Provide the (x, y) coordinate of the cell's center where the given text is located.  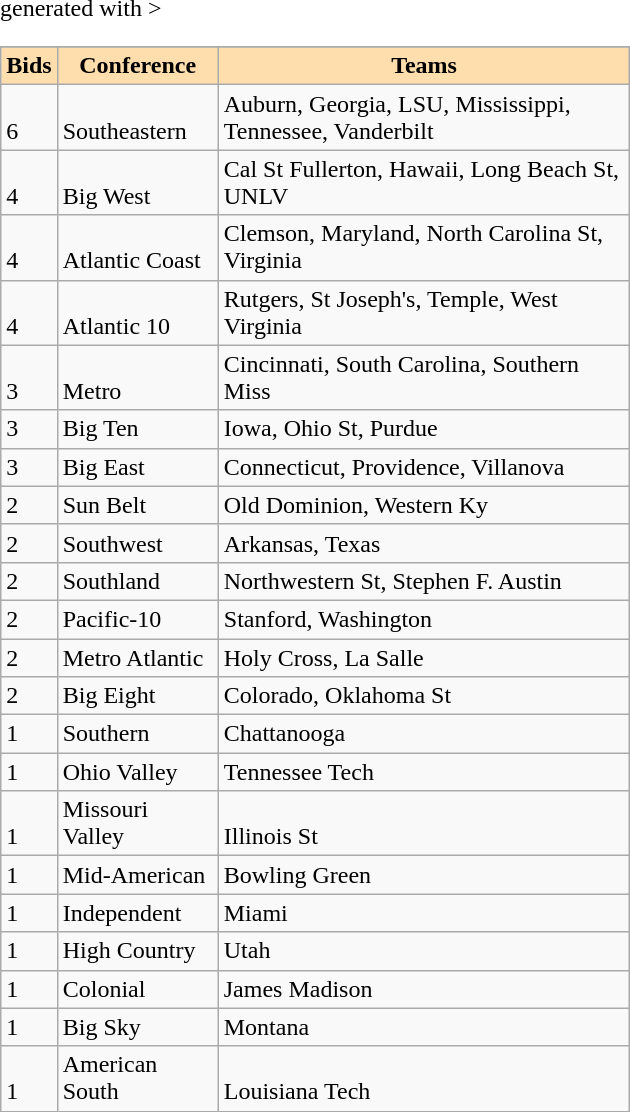
Auburn, Georgia, LSU, Mississippi, Tennessee, Vanderbilt (424, 118)
Metro (138, 378)
Teams (424, 66)
Utah (424, 951)
Metro Atlantic (138, 657)
Illinois St (424, 824)
Montana (424, 1027)
Conference (138, 66)
Old Dominion, Western Ky (424, 505)
Pacific-10 (138, 619)
Southwest (138, 543)
Independent (138, 913)
Ohio Valley (138, 772)
Southeastern (138, 118)
Southern (138, 734)
Cal St Fullerton, Hawaii, Long Beach St, UNLV (424, 182)
Atlantic 10 (138, 312)
Iowa, Ohio St, Purdue (424, 429)
Cincinnati, South Carolina, Southern Miss (424, 378)
Clemson, Maryland, North Carolina St, Virginia (424, 248)
Louisiana Tech (424, 1078)
Holy Cross, La Salle (424, 657)
James Madison (424, 989)
High Country (138, 951)
Connecticut, Providence, Villanova (424, 467)
Rutgers, St Joseph's, Temple, West Virginia (424, 312)
Mid-American (138, 875)
Big East (138, 467)
Northwestern St, Stephen F. Austin (424, 581)
Big Ten (138, 429)
Chattanooga (424, 734)
Southland (138, 581)
Tennessee Tech (424, 772)
Big Eight (138, 696)
Colorado, Oklahoma St (424, 696)
Stanford, Washington (424, 619)
Arkansas, Texas (424, 543)
Sun Belt (138, 505)
Missouri Valley (138, 824)
Colonial (138, 989)
Atlantic Coast (138, 248)
Bowling Green (424, 875)
Big Sky (138, 1027)
Big West (138, 182)
Miami (424, 913)
American South (138, 1078)
6 (29, 118)
Bids (29, 66)
